Capture the cell that displays the provided text and extract its (X, Y) central coordinate. 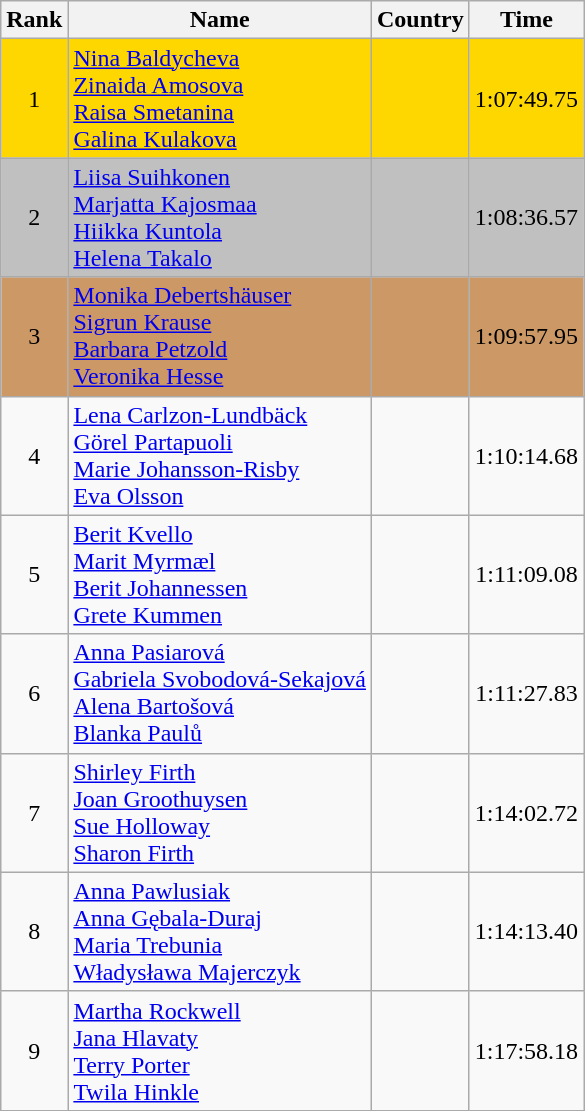
1:14:02.72 (526, 812)
Martha RockwellJana HlavatyTerry PorterTwila Hinkle (220, 1050)
5 (34, 574)
1:11:09.08 (526, 574)
Shirley FirthJoan GroothuysenSue HollowaySharon Firth (220, 812)
1:14:13.40 (526, 932)
Rank (34, 20)
1:11:27.83 (526, 694)
4 (34, 456)
Time (526, 20)
1:10:14.68 (526, 456)
7 (34, 812)
Anna PasiarováGabriela Svobodová-SekajováAlena BartošováBlanka Paulů (220, 694)
Lena Carlzon-LundbäckGörel PartapuoliMarie Johansson-RisbyEva Olsson (220, 456)
Monika DebertshäuserSigrun KrauseBarbara PetzoldVeronika Hesse (220, 336)
Country (421, 20)
6 (34, 694)
1 (34, 98)
Liisa SuihkonenMarjatta KajosmaaHiikka KuntolaHelena Takalo (220, 218)
Name (220, 20)
Nina BaldychevaZinaida AmosovaRaisa SmetaninaGalina Kulakova (220, 98)
3 (34, 336)
2 (34, 218)
1:07:49.75 (526, 98)
Anna PawlusiakAnna Gębala-DurajMaria TrebuniaWładysława Majerczyk (220, 932)
1:08:36.57 (526, 218)
9 (34, 1050)
Berit KvelloMarit MyrmælBerit JohannessenGrete Kummen (220, 574)
8 (34, 932)
1:09:57.95 (526, 336)
1:17:58.18 (526, 1050)
